Capture the cell that displays the provided text and extract its (X, Y) central coordinate. 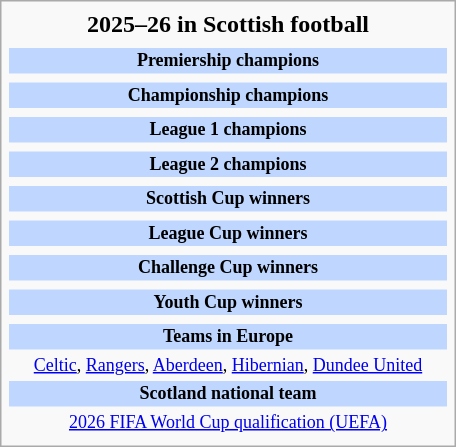
Challenge Cup winners (228, 268)
Scottish Cup winners (228, 199)
Celtic, Rangers, Aberdeen, Hibernian, Dundee United (228, 366)
Teams in Europe (228, 337)
Championship champions (228, 96)
League 1 champions (228, 130)
Scotland national team (228, 394)
Premiership champions (228, 61)
2025–26 in Scottish football (228, 24)
2026 FIFA World Cup qualification (UEFA) (228, 423)
Youth Cup winners (228, 303)
League 2 champions (228, 165)
League Cup winners (228, 234)
